Pinpoint the cell where the given text exists, returning its (X, Y) midpoint coordinate. 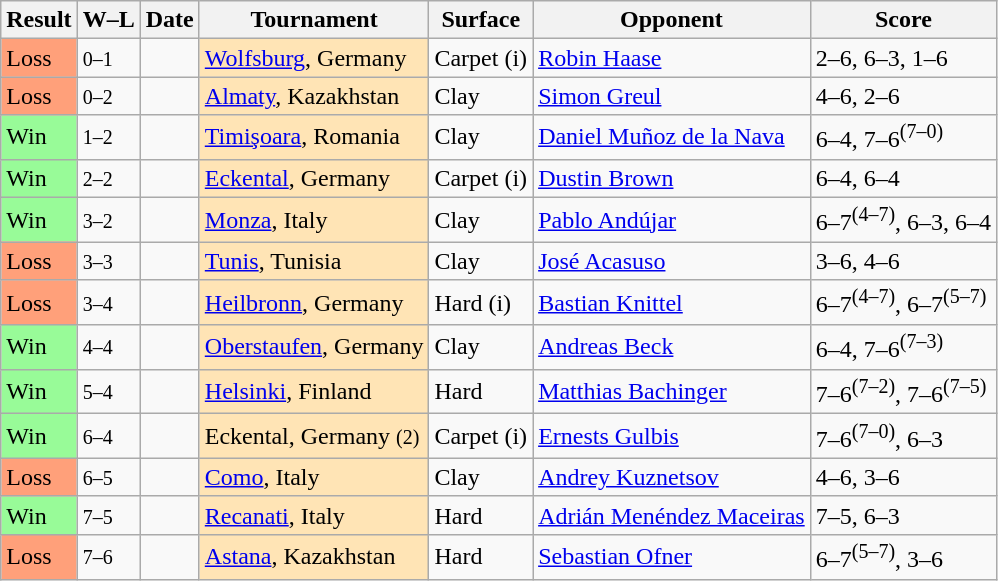
7–5 (108, 515)
Tunis, Tunisia (314, 261)
Surface (481, 20)
Wolfsburg, Germany (314, 58)
4–6, 3–6 (903, 477)
0–1 (108, 58)
3–2 (108, 220)
Como, Italy (314, 477)
Monza, Italy (314, 220)
Helsinki, Finland (314, 392)
5–4 (108, 392)
6–4 (108, 436)
6–4, 7–6(7–3) (903, 348)
3–4 (108, 302)
Tournament (314, 20)
2–6, 6–3, 1–6 (903, 58)
1–2 (108, 138)
7–6(7–2), 7–6(7–5) (903, 392)
4–6, 2–6 (903, 96)
Adrián Menéndez Maceiras (672, 515)
Andrey Kuznetsov (672, 477)
3–6, 4–6 (903, 261)
Score (903, 20)
0–2 (108, 96)
Eckental, Germany (2) (314, 436)
Timişoara, Romania (314, 138)
6–4, 6–4 (903, 178)
Simon Greul (672, 96)
Almaty, Kazakhstan (314, 96)
6–7(5–7), 3–6 (903, 558)
Pablo Andújar (672, 220)
2–2 (108, 178)
4–4 (108, 348)
Date (170, 20)
José Acasuso (672, 261)
Dustin Brown (672, 178)
6–7(4–7), 6–7(5–7) (903, 302)
Result (39, 20)
Oberstaufen, Germany (314, 348)
W–L (108, 20)
Eckental, Germany (314, 178)
Ernests Gulbis (672, 436)
7–5, 6–3 (903, 515)
Astana, Kazakhstan (314, 558)
Bastian Knittel (672, 302)
6–4, 7–6(7–0) (903, 138)
6–5 (108, 477)
Heilbronn, Germany (314, 302)
Robin Haase (672, 58)
Hard (i) (481, 302)
3–3 (108, 261)
Matthias Bachinger (672, 392)
6–7(4–7), 6–3, 6–4 (903, 220)
7–6(7–0), 6–3 (903, 436)
Recanati, Italy (314, 515)
7–6 (108, 558)
Opponent (672, 20)
Sebastian Ofner (672, 558)
Andreas Beck (672, 348)
Daniel Muñoz de la Nava (672, 138)
